Return the (x, y) coordinate for the center point of the cell that contains the specified text.  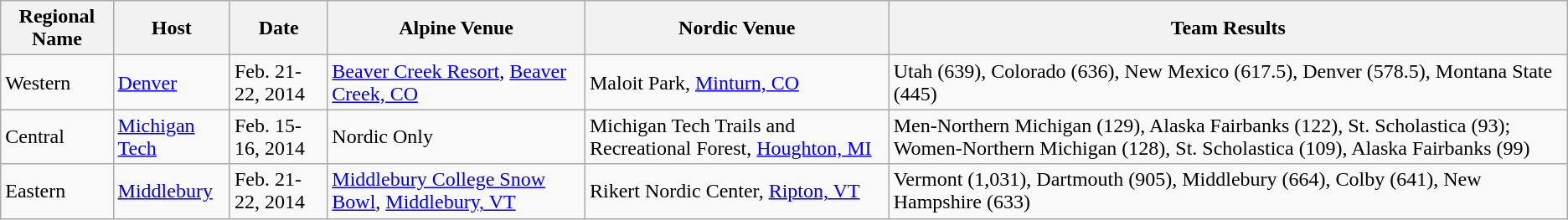
Western (57, 82)
Alpine Venue (456, 28)
Michigan Tech Trails and Recreational Forest, Houghton, MI (737, 137)
Regional Name (57, 28)
Middlebury (171, 191)
Middlebury College Snow Bowl, Middlebury, VT (456, 191)
Utah (639), Colorado (636), New Mexico (617.5), Denver (578.5), Montana State (445) (1228, 82)
Michigan Tech (171, 137)
Nordic Only (456, 137)
Maloit Park, Minturn, CO (737, 82)
Denver (171, 82)
Vermont (1,031), Dartmouth (905), Middlebury (664), Colby (641), New Hampshire (633) (1228, 191)
Feb. 15-16, 2014 (278, 137)
Beaver Creek Resort, Beaver Creek, CO (456, 82)
Host (171, 28)
Date (278, 28)
Eastern (57, 191)
Nordic Venue (737, 28)
Team Results (1228, 28)
Rikert Nordic Center, Ripton, VT (737, 191)
Central (57, 137)
